Search for the cell housing the specified text and yield its [X, Y] center coordinate. 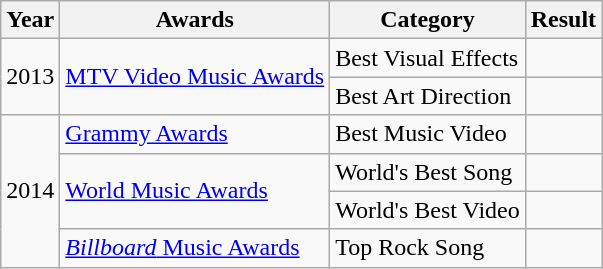
Year [30, 20]
Top Rock Song [428, 248]
World's Best Video [428, 210]
Grammy Awards [195, 134]
World's Best Song [428, 172]
Awards [195, 20]
World Music Awards [195, 191]
2013 [30, 77]
2014 [30, 191]
Best Visual Effects [428, 58]
MTV Video Music Awards [195, 77]
Category [428, 20]
Best Music Video [428, 134]
Result [563, 20]
Billboard Music Awards [195, 248]
Best Art Direction [428, 96]
